Search for the cell housing the specified text and yield its (X, Y) center coordinate. 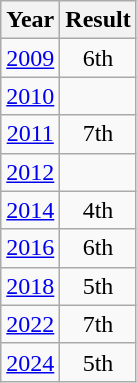
2018 (30, 286)
2012 (30, 172)
Result (98, 20)
Year (30, 20)
2014 (30, 210)
2024 (30, 362)
2010 (30, 96)
4th (98, 210)
2016 (30, 248)
2022 (30, 324)
2011 (30, 134)
2009 (30, 58)
